Provide the [X, Y] coordinate of the cell's center where the given text is located.  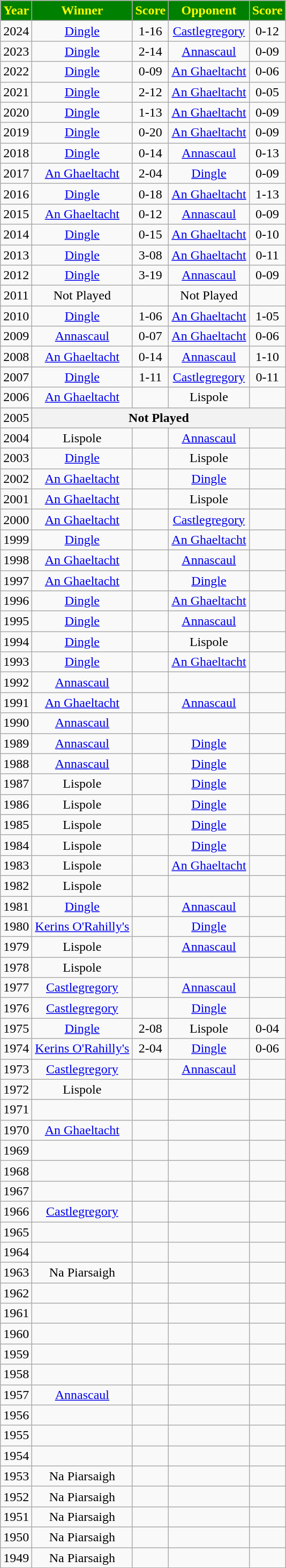
1-10 [267, 357]
0-13 [267, 153]
2014 [16, 234]
1965 [16, 1232]
0-07 [150, 336]
0-04 [267, 1028]
2011 [16, 296]
3-19 [150, 275]
0-15 [150, 234]
2010 [16, 316]
2024 [16, 31]
1968 [16, 1171]
2008 [16, 357]
2012 [16, 275]
0-05 [267, 92]
1970 [16, 1130]
2002 [16, 479]
2016 [16, 194]
1966 [16, 1211]
1991 [16, 703]
1980 [16, 927]
0-10 [267, 234]
1981 [16, 906]
1964 [16, 1252]
1994 [16, 642]
2-12 [150, 92]
2020 [16, 112]
1990 [16, 723]
1961 [16, 1313]
1973 [16, 1069]
1993 [16, 662]
1957 [16, 1395]
1954 [16, 1456]
2018 [16, 153]
2004 [16, 438]
2007 [16, 377]
1979 [16, 947]
Winner [82, 11]
1972 [16, 1089]
1983 [16, 865]
1987 [16, 784]
Opponent [209, 11]
1976 [16, 1008]
2-14 [150, 51]
3-08 [150, 255]
1967 [16, 1191]
2005 [16, 418]
1-16 [150, 31]
1998 [16, 560]
1975 [16, 1028]
1978 [16, 967]
1971 [16, 1110]
1949 [16, 1558]
2019 [16, 133]
1955 [16, 1435]
1962 [16, 1293]
1977 [16, 988]
1950 [16, 1537]
1969 [16, 1150]
1952 [16, 1496]
1960 [16, 1334]
Year [16, 11]
1-11 [150, 377]
1956 [16, 1415]
1988 [16, 764]
1-05 [267, 316]
1996 [16, 601]
2001 [16, 499]
1982 [16, 886]
1-06 [150, 316]
2003 [16, 458]
0-18 [150, 194]
2000 [16, 519]
1999 [16, 540]
1953 [16, 1476]
2017 [16, 173]
2021 [16, 92]
2015 [16, 214]
2022 [16, 72]
1963 [16, 1273]
2-08 [150, 1028]
1974 [16, 1049]
1989 [16, 743]
2013 [16, 255]
2009 [16, 336]
1985 [16, 825]
1958 [16, 1374]
1997 [16, 580]
1992 [16, 682]
1995 [16, 621]
1984 [16, 845]
2006 [16, 397]
0-20 [150, 133]
1951 [16, 1517]
2023 [16, 51]
1959 [16, 1354]
1986 [16, 804]
